Capture the cell that displays the provided text and extract its (X, Y) central coordinate. 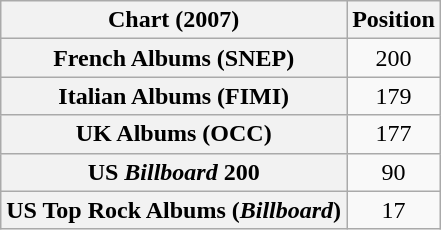
Chart (2007) (174, 20)
17 (394, 210)
French Albums (SNEP) (174, 58)
90 (394, 172)
Italian Albums (FIMI) (174, 96)
177 (394, 134)
200 (394, 58)
179 (394, 96)
US Top Rock Albums (Billboard) (174, 210)
Position (394, 20)
UK Albums (OCC) (174, 134)
US Billboard 200 (174, 172)
